Pinpoint the cell where the given text exists, returning its (x, y) midpoint coordinate. 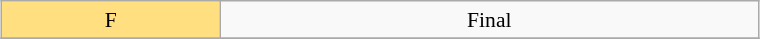
F (112, 20)
Final (489, 20)
